Return the (X, Y) coordinate for the center point of the cell that contains the specified text.  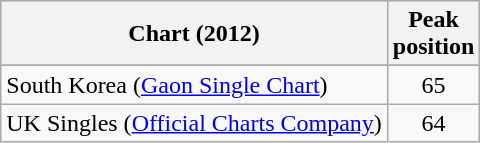
Peakposition (433, 34)
65 (433, 85)
South Korea (Gaon Single Chart) (194, 85)
UK Singles (Official Charts Company) (194, 123)
Chart (2012) (194, 34)
64 (433, 123)
